Output the [x, y] coordinate of the center of the cell containing the given text.  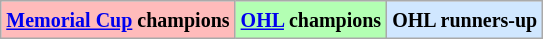
Memorial Cup champions [118, 20]
OHL champions [311, 20]
OHL runners-up [465, 20]
